Pinpoint the cell where the given text exists, returning its [x, y] midpoint coordinate. 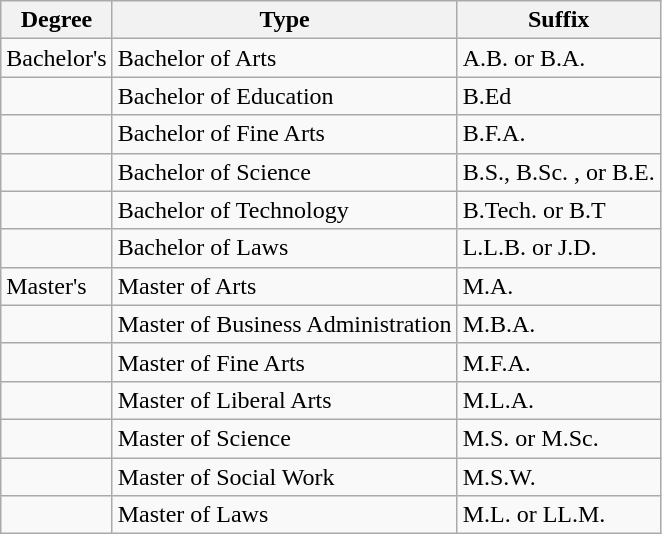
Bachelor of Laws [284, 248]
A.B. or B.A. [558, 58]
M.F.A. [558, 362]
Bachelor of Science [284, 172]
B.Tech. or B.T [558, 210]
Master of Laws [284, 515]
Bachelor of Education [284, 96]
Bachelor of Arts [284, 58]
Master's [56, 286]
Master of Liberal Arts [284, 400]
Master of Social Work [284, 477]
Master of Science [284, 438]
Degree [56, 20]
Bachelor's [56, 58]
B.F.A. [558, 134]
Master of Business Administration [284, 324]
B.Ed [558, 96]
Type [284, 20]
B.S., B.Sc. , or B.E. [558, 172]
Bachelor of Fine Arts [284, 134]
M.B.A. [558, 324]
M.S. or M.Sc. [558, 438]
Suffix [558, 20]
M.L. or LL.M. [558, 515]
M.L.A. [558, 400]
M.A. [558, 286]
M.S.W. [558, 477]
Master of Arts [284, 286]
Bachelor of Technology [284, 210]
L.L.B. or J.D. [558, 248]
Master of Fine Arts [284, 362]
